Return [x, y] of the center of cell containing provided text 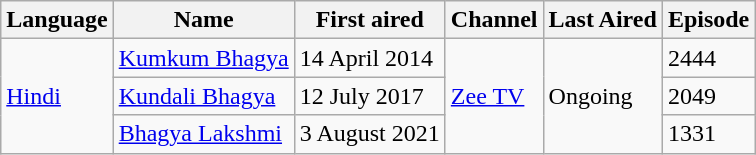
Channel [494, 20]
12 July 2017 [370, 96]
Hindi [57, 96]
Kundali Bhagya [204, 96]
14 April 2014 [370, 58]
3 August 2021 [370, 134]
Kumkum Bhagya [204, 58]
Last Aired [602, 20]
Language [57, 20]
Episode [708, 20]
1331 [708, 134]
Bhagya Lakshmi [204, 134]
Ongoing [602, 96]
Zee TV [494, 96]
Name [204, 20]
2049 [708, 96]
First aired [370, 20]
2444 [708, 58]
